Pinpoint the cell where the given text exists, returning its [X, Y] midpoint coordinate. 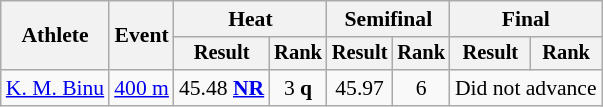
Final [526, 19]
45.97 [360, 88]
400 m [142, 88]
K. M. Binu [55, 88]
45.48 NR [222, 88]
3 q [298, 88]
Heat [250, 19]
Athlete [55, 36]
Event [142, 36]
Did not advance [526, 88]
6 [421, 88]
Semifinal [388, 19]
